For the text-containing cell, return its midpoint in (X, Y) coordinate format. 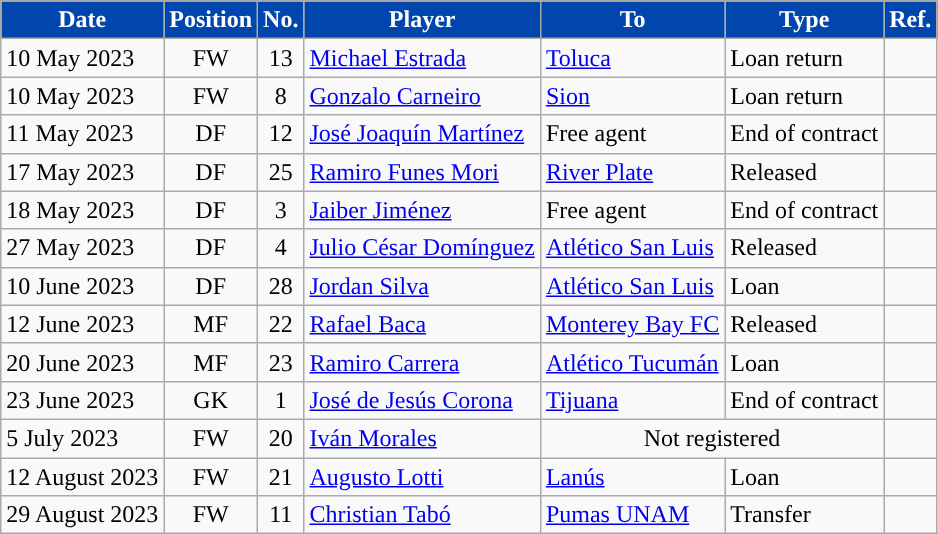
Jordan Silva (422, 286)
Ramiro Funes Mori (422, 172)
Augusto Lotti (422, 477)
José Joaquín Martínez (422, 134)
Not registered (712, 438)
Jaiber Jiménez (422, 210)
23 (281, 362)
Ramiro Carrera (422, 362)
Monterey Bay FC (632, 324)
Julio César Domínguez (422, 248)
Transfer (804, 515)
28 (281, 286)
27 May 2023 (82, 248)
10 June 2023 (82, 286)
Gonzalo Carneiro (422, 96)
12 (281, 134)
11 (281, 515)
12 June 2023 (82, 324)
Ref. (910, 20)
12 August 2023 (82, 477)
1 (281, 400)
17 May 2023 (82, 172)
José de Jesús Corona (422, 400)
29 August 2023 (82, 515)
Position (211, 20)
Player (422, 20)
13 (281, 58)
3 (281, 210)
GK (211, 400)
Sion (632, 96)
4 (281, 248)
25 (281, 172)
8 (281, 96)
11 May 2023 (82, 134)
Iván Morales (422, 438)
Atlético Tucumán (632, 362)
20 (281, 438)
18 May 2023 (82, 210)
Type (804, 20)
No. (281, 20)
Toluca (632, 58)
Christian Tabó (422, 515)
To (632, 20)
22 (281, 324)
River Plate (632, 172)
23 June 2023 (82, 400)
20 June 2023 (82, 362)
Michael Estrada (422, 58)
5 July 2023 (82, 438)
21 (281, 477)
Lanús (632, 477)
Date (82, 20)
Tijuana (632, 400)
Rafael Baca (422, 324)
Pumas UNAM (632, 515)
